Capture the cell that displays the provided text and extract its (X, Y) central coordinate. 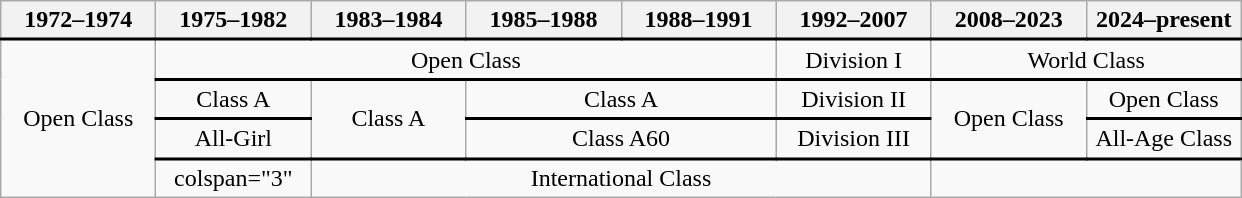
Class A60 (621, 139)
colspan="3" (234, 178)
2024–present (1164, 20)
World Class (1086, 60)
Division III (854, 139)
1985–1988 (544, 20)
1988–1991 (698, 20)
All-Girl (234, 139)
Division II (854, 99)
1975–1982 (234, 20)
1992–2007 (854, 20)
1972–1974 (78, 20)
Division I (854, 60)
International Class (621, 178)
All-Age Class (1164, 139)
1983–1984 (388, 20)
2008–2023 (1008, 20)
